Output the [X, Y] coordinate of the center of the cell containing the given text.  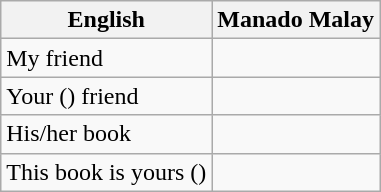
His/her book [106, 134]
English [106, 20]
Manado Malay [296, 20]
This book is yours () [106, 172]
Your () friend [106, 96]
My friend [106, 58]
